Return (X, Y) of the center of cell containing provided text 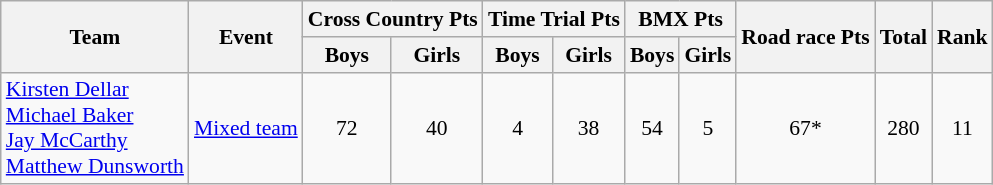
Team (95, 36)
Mixed team (246, 128)
Event (246, 36)
72 (347, 128)
4 (518, 128)
67* (805, 128)
Total (904, 36)
5 (708, 128)
280 (904, 128)
40 (437, 128)
Time Trial Pts (554, 19)
11 (962, 128)
Rank (962, 36)
Road race Pts (805, 36)
BMX Pts (680, 19)
54 (652, 128)
Cross Country Pts (393, 19)
38 (588, 128)
Kirsten DellarMichael BakerJay McCarthyMatthew Dunsworth (95, 128)
